For the text-containing cell, return its midpoint in (x, y) coordinate format. 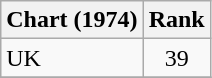
Rank (176, 20)
UK (72, 58)
Chart (1974) (72, 20)
39 (176, 58)
